Find where the given text appears and provide that cell's center as (x, y) coordinate. 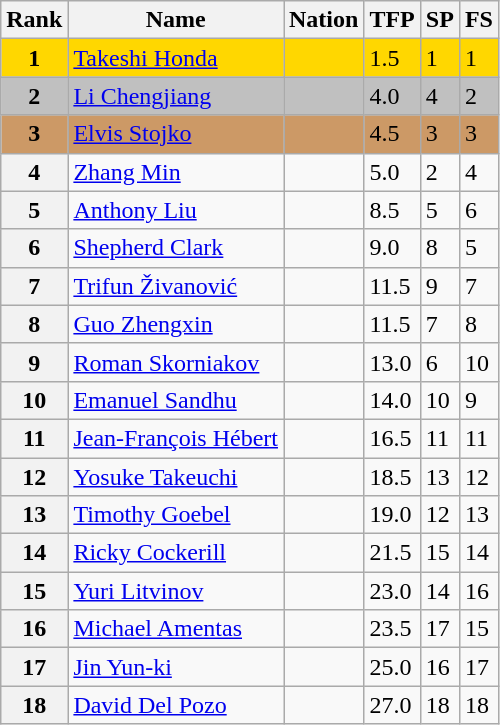
14.0 (392, 400)
16.5 (392, 438)
Guo Zhengxin (176, 324)
1.5 (392, 58)
SP (440, 20)
TFP (392, 20)
Ricky Cockerill (176, 553)
Jin Yun-ki (176, 667)
Emanuel Sandhu (176, 400)
Rank (34, 20)
Elvis Stojko (176, 134)
FS (478, 20)
13.0 (392, 362)
Yuri Litvinov (176, 591)
Trifun Živanović (176, 286)
4.0 (392, 96)
25.0 (392, 667)
Yosuke Takeuchi (176, 477)
Jean-François Hébert (176, 438)
19.0 (392, 515)
21.5 (392, 553)
9.0 (392, 248)
27.0 (392, 705)
Michael Amentas (176, 629)
Anthony Liu (176, 210)
Name (176, 20)
Shepherd Clark (176, 248)
Li Chengjiang (176, 96)
David Del Pozo (176, 705)
18.5 (392, 477)
Nation (324, 20)
5.0 (392, 172)
Timothy Goebel (176, 515)
Takeshi Honda (176, 58)
23.5 (392, 629)
23.0 (392, 591)
4.5 (392, 134)
Zhang Min (176, 172)
Roman Skorniakov (176, 362)
8.5 (392, 210)
